Output the [X, Y] coordinate of the center of the cell containing the given text.  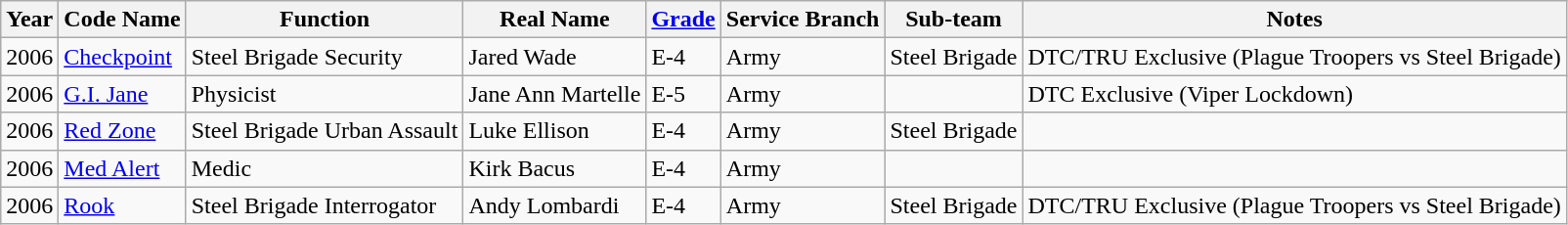
Notes [1294, 20]
Medic [325, 168]
Andy Lombardi [555, 205]
Rook [122, 205]
Checkpoint [122, 57]
Year [29, 20]
Steel Brigade Interrogator [325, 205]
Kirk Bacus [555, 168]
Jared Wade [555, 57]
Service Branch [803, 20]
Steel Brigade Security [325, 57]
Red Zone [122, 131]
Sub-team [954, 20]
Jane Ann Martelle [555, 94]
Luke Ellison [555, 131]
E-5 [683, 94]
Function [325, 20]
Code Name [122, 20]
DTC Exclusive (Viper Lockdown) [1294, 94]
Physicist [325, 94]
Grade [683, 20]
Steel Brigade Urban Assault [325, 131]
Med Alert [122, 168]
Real Name [555, 20]
G.I. Jane [122, 94]
